From the cell containing the given text, extract its center point as [x, y] coordinate. 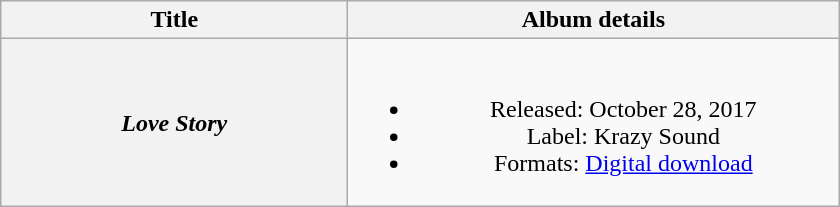
Released: October 28, 2017 Label: Krazy SoundFormats: Digital download [594, 122]
Title [174, 20]
Love Story [174, 122]
Album details [594, 20]
